Detect which cell encompasses the target text, then output its (X, Y) center coordinate. 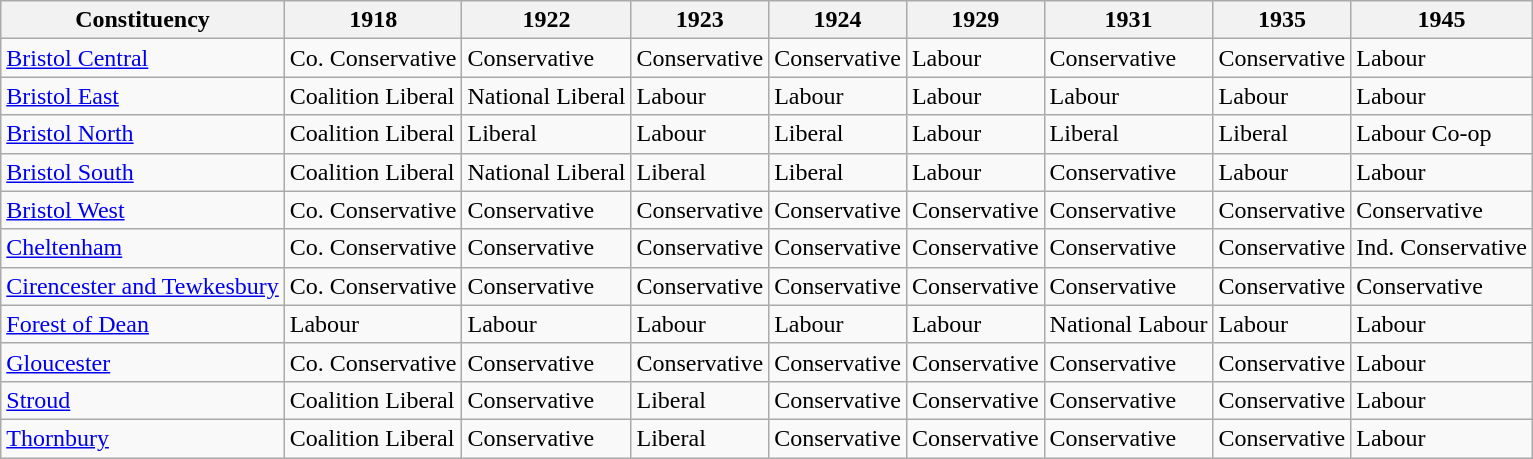
1924 (838, 20)
Cirencester and Tewkesbury (143, 286)
Gloucester (143, 362)
1935 (1282, 20)
1918 (373, 20)
Forest of Dean (143, 324)
1929 (975, 20)
Bristol South (143, 172)
Bristol West (143, 210)
Bristol East (143, 96)
Ind. Conservative (1442, 248)
Cheltenham (143, 248)
Labour Co-op (1442, 134)
1923 (700, 20)
1931 (1128, 20)
Bristol North (143, 134)
1945 (1442, 20)
National Labour (1128, 324)
Bristol Central (143, 58)
Stroud (143, 400)
Thornbury (143, 438)
1922 (546, 20)
Constituency (143, 20)
